Return [x, y] of the center of cell containing provided text 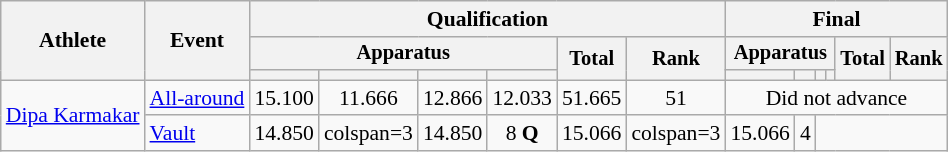
51.665 [592, 98]
Event [198, 40]
8 Q [522, 134]
4 [806, 134]
Qualification [487, 19]
12.866 [452, 98]
15.100 [284, 98]
Athlete [73, 40]
Did not advance [836, 98]
All-around [198, 98]
11.666 [368, 98]
Dipa Karmakar [73, 116]
12.033 [522, 98]
51 [676, 98]
Final [836, 19]
Vault [198, 134]
